Scan for the cell matching the given text and deliver its (X, Y) coordinate at center. 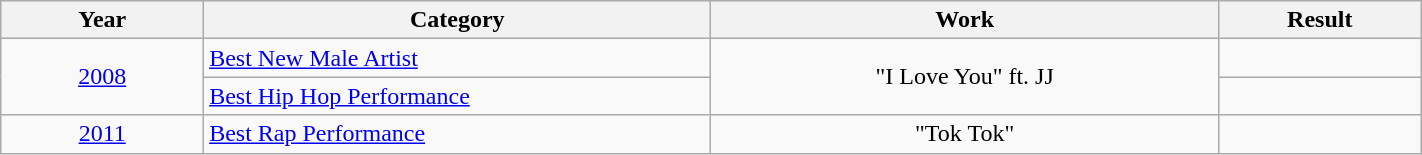
Best Rap Performance (458, 134)
Year (102, 20)
Category (458, 20)
"I Love You" ft. JJ (964, 77)
"Tok Tok" (964, 134)
Work (964, 20)
Best Hip Hop Performance (458, 96)
2008 (102, 77)
Best New Male Artist (458, 58)
Result (1320, 20)
2011 (102, 134)
